Find where the given text appears and provide that cell's center as [X, Y] coordinate. 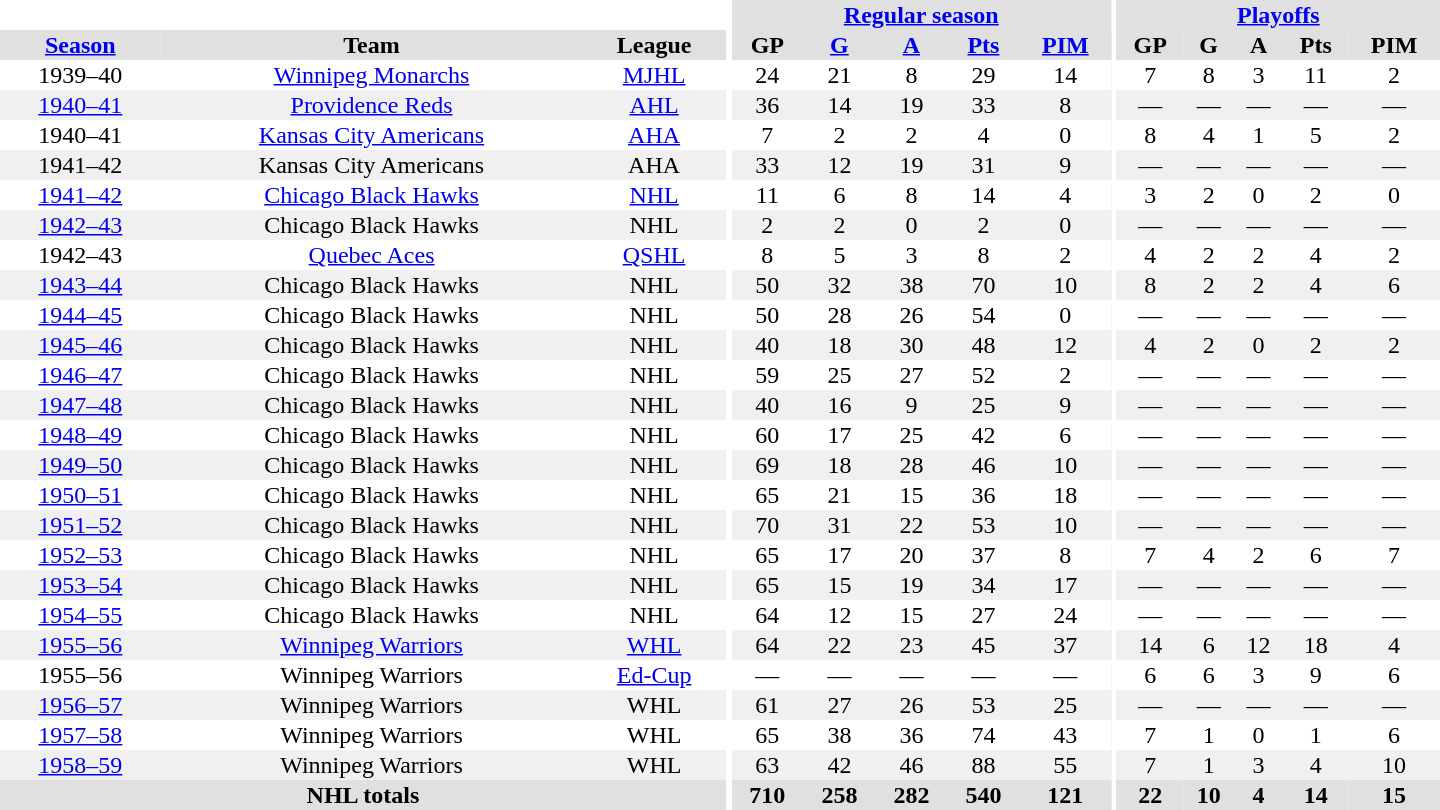
Season [80, 45]
282 [911, 795]
32 [839, 285]
43 [1065, 735]
45 [983, 645]
1957–58 [80, 735]
20 [911, 555]
48 [983, 345]
121 [1065, 795]
710 [767, 795]
55 [1065, 765]
1953–54 [80, 585]
MJHL [654, 75]
Providence Reds [372, 105]
Team [372, 45]
AHL [654, 105]
1951–52 [80, 525]
1944–45 [80, 315]
1948–49 [80, 435]
258 [839, 795]
1943–44 [80, 285]
1950–51 [80, 495]
1956–57 [80, 705]
59 [767, 375]
Quebec Aces [372, 255]
540 [983, 795]
1945–46 [80, 345]
29 [983, 75]
30 [911, 345]
88 [983, 765]
1946–47 [80, 375]
Regular season [921, 15]
Playoffs [1278, 15]
1949–50 [80, 465]
NHL totals [363, 795]
61 [767, 705]
1958–59 [80, 765]
QSHL [654, 255]
1939–40 [80, 75]
74 [983, 735]
69 [767, 465]
1954–55 [80, 615]
52 [983, 375]
60 [767, 435]
1947–48 [80, 405]
63 [767, 765]
Winnipeg Monarchs [372, 75]
34 [983, 585]
Ed-Cup [654, 675]
League [654, 45]
23 [911, 645]
16 [839, 405]
1952–53 [80, 555]
54 [983, 315]
